For the text-containing cell, return its midpoint in (x, y) coordinate format. 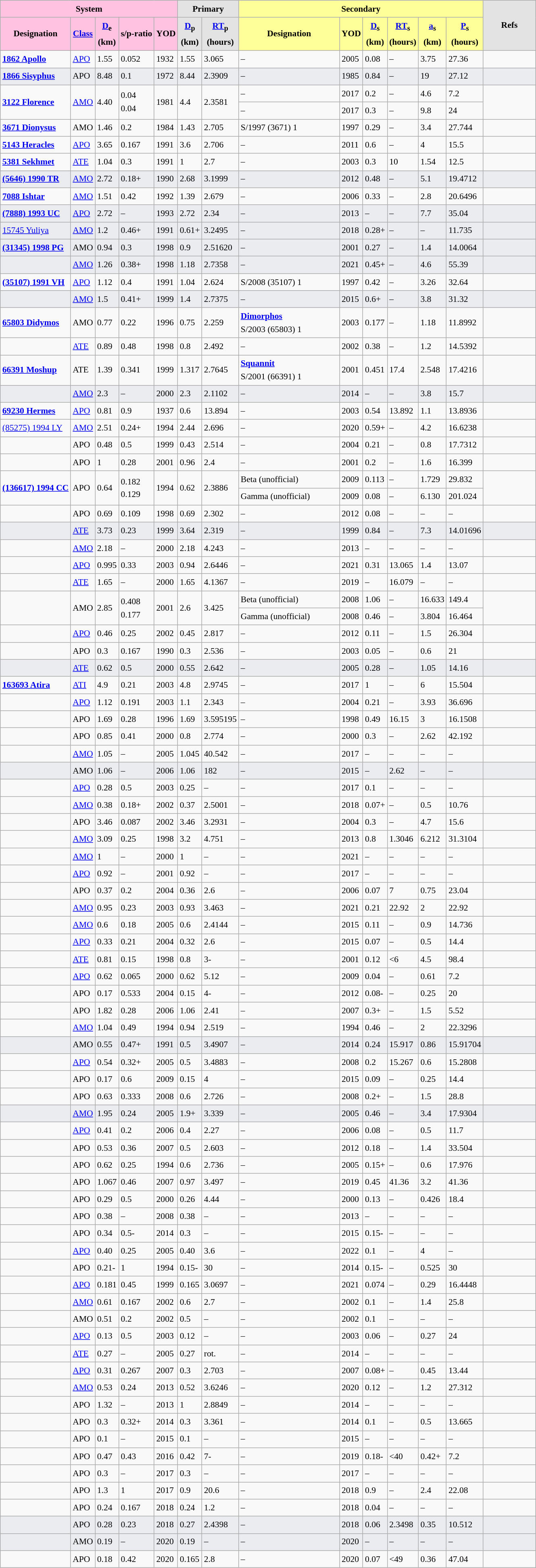
0.64 (107, 489)
4.5 (432, 959)
15.5 (465, 145)
3.65 (107, 145)
2.642 (220, 668)
0.052 (136, 60)
7.3 (432, 531)
Refs (509, 26)
13.892 (403, 411)
(85275) 1994 LY (35, 428)
3.73 (107, 531)
5381 Sekhmet (35, 162)
0.6+ (375, 299)
13.894 (220, 411)
15.2808 (465, 1063)
1992 (166, 197)
0.426 (432, 1200)
3122 Florence (35, 102)
0.45+ (375, 265)
0.97 (190, 1183)
(5646) 1990 TR (35, 179)
0.525 (432, 1268)
1993 (166, 214)
6.212 (432, 839)
0.533 (136, 994)
2.679 (220, 197)
0.42+ (432, 1457)
1.729 (432, 480)
1981 (166, 102)
3.26 (432, 282)
42.192 (465, 737)
4.9 (107, 685)
0.267 (136, 1370)
3.463 (220, 908)
De(km) (107, 34)
4.4 (190, 102)
13.44 (465, 1370)
0.77 (107, 323)
17.7312 (465, 445)
36.696 (465, 702)
4- (220, 994)
3.339 (220, 1114)
2.7645 (220, 370)
0.95 (107, 908)
4.751 (220, 839)
182 (220, 771)
8.48 (107, 77)
13.8936 (465, 411)
1.54 (432, 162)
2.9745 (220, 685)
5.12 (220, 976)
2.624 (220, 282)
16.464 (465, 617)
10.76 (465, 805)
14.736 (465, 925)
1.43 (190, 128)
2.3581 (220, 102)
2.4398 (220, 1525)
12.5 (465, 162)
10 (403, 162)
2.34 (220, 214)
2.548 (432, 370)
11.7 (465, 1131)
35.04 (465, 214)
16.633 (432, 600)
27.36 (465, 60)
20.6496 (465, 197)
15.7 (465, 394)
20.6 (220, 1491)
Ds(km) (375, 34)
17.4 (403, 370)
13.665 (465, 1422)
19.4712 (465, 179)
3- (220, 959)
0.040.04 (136, 102)
16.1508 (465, 720)
2.774 (220, 737)
0.34 (107, 1233)
21 (465, 651)
1.95 (107, 1114)
0.07+ (375, 805)
4.8 (190, 685)
15.6 (465, 822)
3.361 (220, 1422)
2.4144 (220, 925)
0.2+ (375, 1096)
16.6238 (465, 428)
(35107) 1991 VH (35, 282)
13.07 (465, 565)
0.89 (107, 347)
2016 (166, 1457)
2.6446 (220, 565)
0.59+ (375, 428)
0.38+ (136, 265)
17.976 (465, 1165)
13.065 (403, 565)
10.512 (465, 1525)
29.832 (465, 480)
0.35 (432, 1525)
(136617) 1994 CC (35, 489)
0.995 (107, 565)
1972 (166, 77)
3.64 (190, 531)
3.425 (220, 608)
0.177 (375, 323)
0.85 (107, 737)
2.27 (220, 1131)
3.0697 (220, 1285)
2.3498 (403, 1525)
14.5392 (465, 347)
3.497 (220, 1183)
22.3296 (465, 1028)
2.492 (220, 347)
15.917 (403, 1046)
3.595195 (220, 720)
2.726 (220, 1096)
4.1367 (220, 583)
1937 (166, 411)
163693 Atira (35, 685)
22.08 (465, 1491)
2.8849 (220, 1405)
Class (83, 34)
1.067 (107, 1183)
47.04 (465, 1559)
15.267 (403, 1063)
0.47 (107, 1457)
66391 Moshup (35, 370)
0.074 (375, 1285)
<40 (403, 1457)
0.96 (190, 463)
1984 (166, 128)
0.63 (107, 1096)
0.47+ (136, 1046)
2.1102 (220, 394)
16.4448 (465, 1285)
4.44 (220, 1200)
2.319 (220, 531)
2.705 (220, 128)
2.706 (220, 145)
20 (465, 994)
0.333 (136, 1096)
2.817 (220, 634)
3 (432, 720)
14.16 (465, 668)
3.09 (107, 839)
0.24+ (136, 428)
2.68 (190, 179)
2.519 (220, 1028)
0.18- (375, 1457)
2.696 (220, 428)
1932 (166, 60)
2.3909 (220, 77)
5143 Heracles (35, 145)
6 (432, 685)
3.065 (220, 60)
2.603 (220, 1148)
3.93 (432, 702)
5.52 (465, 1011)
RTp(hours) (220, 34)
1.6 (432, 463)
27.12 (465, 77)
ATI (83, 685)
26.304 (465, 634)
2.51620 (220, 248)
1.9+ (190, 1114)
rot. (220, 1354)
8.44 (190, 77)
55.39 (465, 265)
5.1 (432, 179)
1.3046 (403, 839)
0.46+ (136, 231)
3.4883 (220, 1063)
3.6246 (220, 1388)
Ps(hours) (465, 34)
2.85 (107, 608)
2.343 (220, 702)
0.087 (136, 822)
0.09 (375, 1079)
0.191 (136, 702)
as(km) (432, 34)
3.2931 (220, 822)
1.317 (190, 370)
2.736 (220, 1165)
2.5001 (220, 805)
7.7 (432, 214)
2.514 (220, 445)
S/1997 (3671) 1 (289, 128)
32.64 (465, 282)
2.703 (220, 1370)
System (89, 9)
4.7 (432, 822)
DimorphosS/2003 (65803) 1 (289, 323)
3.1999 (220, 179)
0.51 (107, 1320)
7 (403, 891)
7088 Ishtar (35, 197)
40.542 (220, 754)
(7888) 1993 UC (35, 214)
4.40 (107, 102)
25.8 (465, 1302)
1.045 (190, 754)
9.8 (432, 110)
s/p-ratio (136, 34)
23.04 (465, 891)
0.1820.129 (136, 489)
2022 (351, 1251)
3.804 (432, 617)
0.86 (432, 1046)
<49 (403, 1559)
S/2008 (35107) 1 (289, 282)
Secondary (361, 9)
18.4 (465, 1200)
0.4080.177 (136, 608)
33.504 (465, 1148)
Dp(km) (190, 34)
65803 Didymos (35, 323)
6.130 (432, 497)
0.181 (107, 1285)
1985 (351, 77)
0.28+ (375, 231)
0.61+ (190, 231)
2011 (351, 145)
1866 Sisyphus (35, 77)
0.113 (375, 480)
2.536 (220, 651)
<6 (403, 959)
3.2495 (220, 231)
0.21- (107, 1268)
0.065 (136, 976)
17.4216 (465, 370)
(31345) 1998 PG (35, 248)
2.7358 (220, 265)
15.504 (465, 685)
2.259 (220, 323)
2.51 (107, 428)
RTs(hours) (403, 34)
2.7375 (220, 299)
0.32 (190, 942)
0.05 (375, 651)
7- (220, 1457)
14.0064 (465, 248)
0.341 (136, 370)
SquannitS/2001 (66391) 1 (289, 370)
11.735 (465, 231)
27.744 (465, 128)
0.41+ (136, 299)
16.15 (403, 720)
17.9304 (465, 1114)
0.5- (136, 1233)
201.024 (465, 497)
16.399 (465, 463)
0.08- (375, 994)
1.51 (107, 197)
0.15+ (375, 1165)
2.44 (190, 428)
28.8 (465, 1096)
0.22 (136, 323)
1.82 (107, 1011)
69230 Hermes (35, 411)
4.2 (432, 428)
3.75 (432, 60)
1.32 (107, 1405)
0.08+ (375, 1370)
149.4 (465, 600)
0.451 (375, 370)
2.41 (220, 1011)
16.079 (403, 583)
3671 Dionysus (35, 128)
98.4 (465, 959)
0.26 (190, 1200)
27.312 (465, 1388)
15.91704 (465, 1046)
1.3 (107, 1491)
19 (432, 77)
1862 Apollo (35, 60)
0.93 (190, 908)
31.3104 (465, 839)
Primary (208, 9)
2.3886 (220, 489)
1.26 (107, 265)
1.46 (107, 128)
3.4907 (220, 1046)
0.52 (190, 1388)
0.109 (136, 514)
0.3+ (375, 1011)
31.32 (465, 299)
4.243 (220, 548)
11.8992 (465, 323)
14.01696 (465, 531)
15745 Yuliya (35, 231)
2.302 (220, 514)
